Scan for the cell matching the given text and deliver its [x, y] coordinate at center. 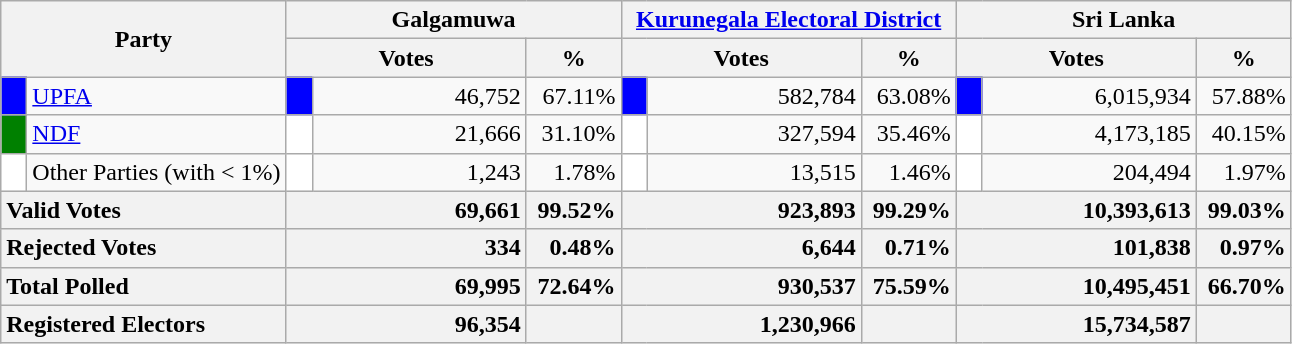
69,661 [406, 210]
Rejected Votes [144, 248]
Galgamuwa [454, 20]
334 [406, 248]
Sri Lanka [1124, 20]
66.70% [1244, 286]
6,015,934 [1089, 96]
930,537 [741, 286]
6,644 [741, 248]
10,393,613 [1076, 210]
Party [144, 39]
1.46% [908, 172]
UPFA [156, 96]
Total Polled [144, 286]
0.97% [1244, 248]
NDF [156, 134]
10,495,451 [1076, 286]
1,230,966 [741, 324]
99.03% [1244, 210]
96,354 [406, 324]
21,666 [419, 134]
35.46% [908, 134]
57.88% [1244, 96]
40.15% [1244, 134]
327,594 [754, 134]
0.71% [908, 248]
204,494 [1089, 172]
0.48% [574, 248]
67.11% [574, 96]
69,995 [406, 286]
1.97% [1244, 172]
99.29% [908, 210]
46,752 [419, 96]
1,243 [419, 172]
Registered Electors [144, 324]
Kurunegala Electoral District [788, 20]
4,173,185 [1089, 134]
31.10% [574, 134]
Valid Votes [144, 210]
15,734,587 [1076, 324]
582,784 [754, 96]
63.08% [908, 96]
72.64% [574, 286]
99.52% [574, 210]
Other Parties (with < 1%) [156, 172]
75.59% [908, 286]
923,893 [741, 210]
13,515 [754, 172]
101,838 [1076, 248]
1.78% [574, 172]
